Locate the cell with the specified text and output its (x, y) center coordinate. 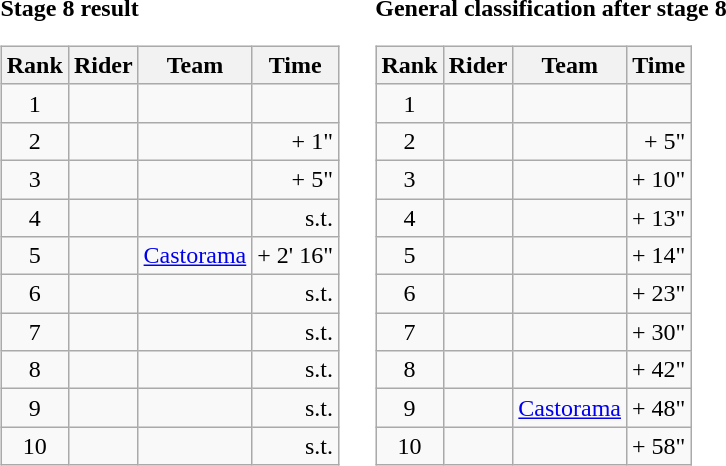
+ 10" (659, 179)
+ 30" (659, 332)
+ 2' 16" (296, 256)
+ 48" (659, 408)
+ 1" (296, 141)
+ 42" (659, 370)
+ 13" (659, 217)
+ 58" (659, 446)
+ 23" (659, 294)
+ 14" (659, 256)
